Return (X, Y) of the center of cell containing provided text 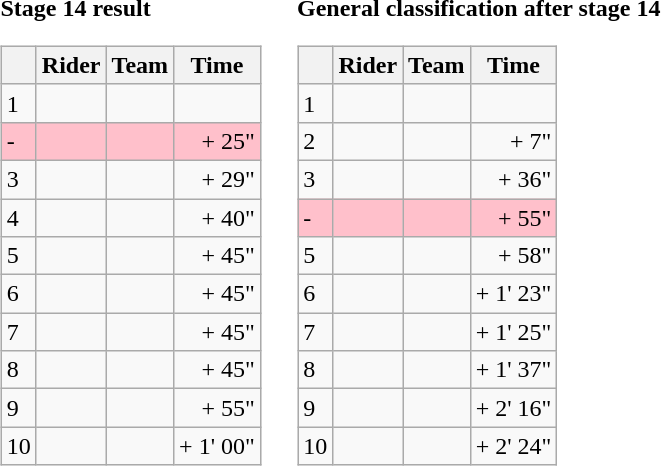
+ 29" (218, 179)
+ 2' 16" (514, 408)
+ 1' 00" (218, 446)
+ 7" (514, 141)
+ 2' 24" (514, 446)
4 (18, 217)
+ 1' 37" (514, 370)
+ 1' 23" (514, 294)
+ 40" (218, 217)
+ 58" (514, 256)
2 (316, 141)
+ 1' 25" (514, 332)
+ 25" (218, 141)
+ 36" (514, 179)
